Identify which cell holds the provided text, then report its [x, y] central coordinate. 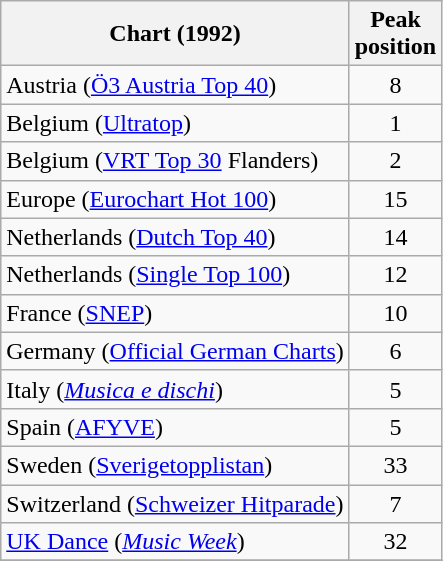
Sweden (Sverigetopplistan) [175, 465]
32 [395, 542]
33 [395, 465]
Spain (AFYVE) [175, 427]
Germany (Official German Charts) [175, 351]
France (SNEP) [175, 313]
Netherlands (Single Top 100) [175, 275]
Chart (1992) [175, 34]
Netherlands (Dutch Top 40) [175, 237]
UK Dance (Music Week) [175, 542]
Belgium (Ultratop) [175, 123]
Peakposition [395, 34]
10 [395, 313]
Europe (Eurochart Hot 100) [175, 199]
14 [395, 237]
Belgium (VRT Top 30 Flanders) [175, 161]
7 [395, 503]
12 [395, 275]
Austria (Ö3 Austria Top 40) [175, 85]
8 [395, 85]
6 [395, 351]
Italy (Musica e dischi) [175, 389]
15 [395, 199]
1 [395, 123]
2 [395, 161]
Switzerland (Schweizer Hitparade) [175, 503]
